From the cell containing the given text, extract its center point as (X, Y) coordinate. 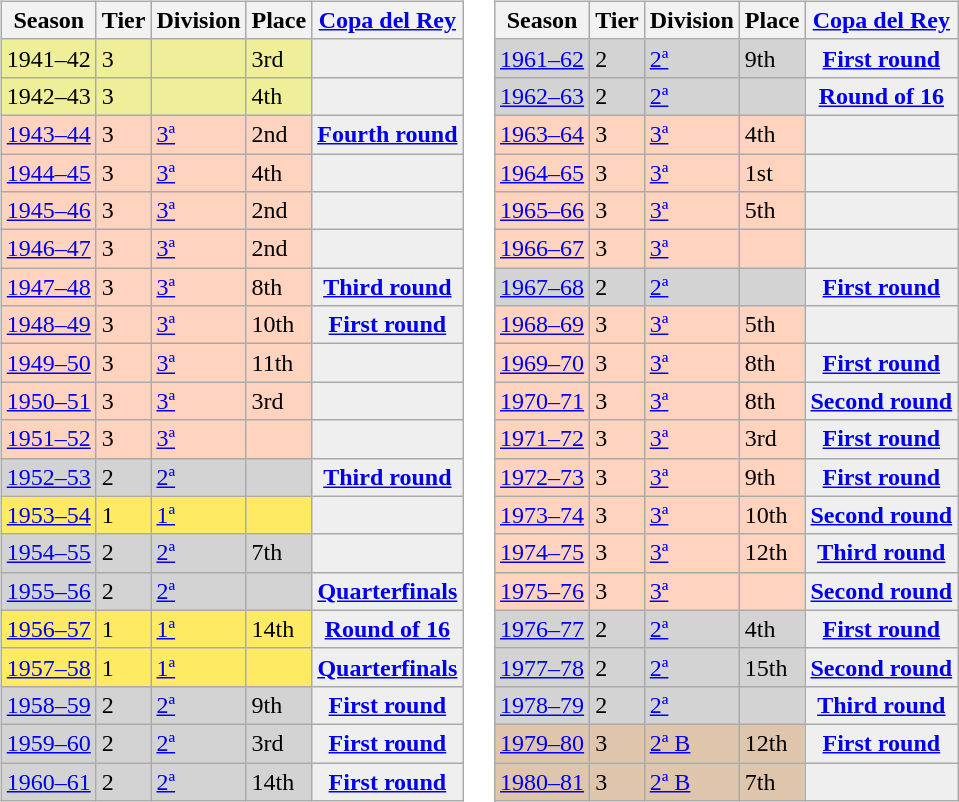
1957–58 (48, 667)
1978–79 (542, 705)
1967–68 (542, 287)
1974–75 (542, 553)
1960–61 (48, 781)
1970–71 (542, 401)
1951–52 (48, 439)
1941–42 (48, 58)
1969–70 (542, 363)
1949–50 (48, 363)
11th (279, 363)
1972–73 (542, 477)
Fourth round (388, 134)
1944–45 (48, 173)
1977–78 (542, 667)
1955–56 (48, 591)
1954–55 (48, 553)
1956–57 (48, 629)
1980–81 (542, 781)
1945–46 (48, 211)
1975–76 (542, 591)
15th (772, 667)
1971–72 (542, 439)
1966–67 (542, 249)
1953–54 (48, 515)
1942–43 (48, 96)
1st (772, 173)
1976–77 (542, 629)
1962–63 (542, 96)
1961–62 (542, 58)
1958–59 (48, 705)
1973–74 (542, 515)
1946–47 (48, 249)
1964–65 (542, 173)
1963–64 (542, 134)
1943–44 (48, 134)
1979–80 (542, 743)
1965–66 (542, 211)
1948–49 (48, 325)
1950–51 (48, 401)
1947–48 (48, 287)
1959–60 (48, 743)
1968–69 (542, 325)
1952–53 (48, 477)
